For the text-containing cell, return its midpoint in (x, y) coordinate format. 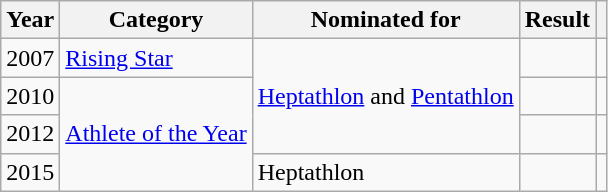
Heptathlon and Pentathlon (386, 96)
Rising Star (156, 58)
Nominated for (386, 20)
2012 (30, 134)
Heptathlon (386, 172)
Athlete of the Year (156, 134)
Result (557, 20)
Category (156, 20)
2007 (30, 58)
2010 (30, 96)
Year (30, 20)
2015 (30, 172)
